Search for the cell housing the specified text and yield its (X, Y) center coordinate. 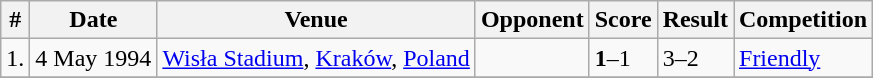
# (16, 20)
1–1 (623, 58)
Date (94, 20)
1. (16, 58)
Wisła Stadium, Kraków, Poland (316, 58)
4 May 1994 (94, 58)
Score (623, 20)
Result (695, 20)
Friendly (804, 58)
Competition (804, 20)
Opponent (532, 20)
Venue (316, 20)
3–2 (695, 58)
